Provide the [X, Y] coordinate of the cell's center where the given text is located.  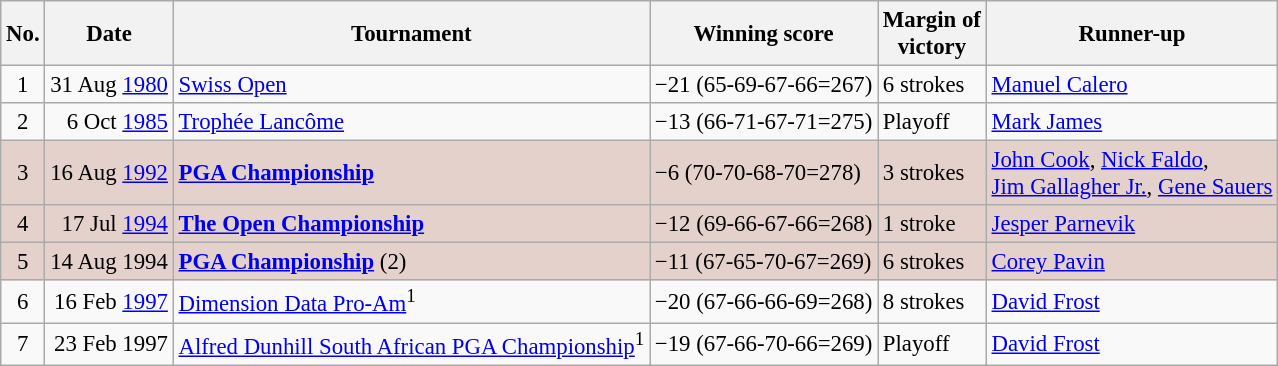
1 stroke [932, 224]
Tournament [411, 34]
Jesper Parnevik [1132, 224]
−19 (67-66-70-66=269) [764, 344]
No. [23, 34]
Manuel Calero [1132, 85]
23 Feb 1997 [109, 344]
Dimension Data Pro-Am1 [411, 301]
PGA Championship [411, 174]
−21 (65-69-67-66=267) [764, 85]
−12 (69-66-67-66=268) [764, 224]
5 [23, 262]
−20 (67-66-66-69=268) [764, 301]
6 [23, 301]
1 [23, 85]
John Cook, Nick Faldo, Jim Gallagher Jr., Gene Sauers [1132, 174]
3 [23, 174]
6 Oct 1985 [109, 122]
Alfred Dunhill South African PGA Championship1 [411, 344]
−6 (70-70-68-70=278) [764, 174]
14 Aug 1994 [109, 262]
Margin ofvictory [932, 34]
The Open Championship [411, 224]
Trophée Lancôme [411, 122]
3 strokes [932, 174]
16 Aug 1992 [109, 174]
7 [23, 344]
Date [109, 34]
Swiss Open [411, 85]
−11 (67-65-70-67=269) [764, 262]
−13 (66-71-67-71=275) [764, 122]
Mark James [1132, 122]
Winning score [764, 34]
16 Feb 1997 [109, 301]
4 [23, 224]
2 [23, 122]
8 strokes [932, 301]
17 Jul 1994 [109, 224]
Corey Pavin [1132, 262]
31 Aug 1980 [109, 85]
PGA Championship (2) [411, 262]
Runner-up [1132, 34]
